From the cell containing the given text, extract its center point as (X, Y) coordinate. 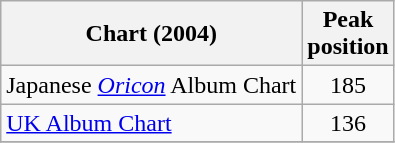
185 (348, 85)
UK Album Chart (152, 123)
Peakposition (348, 34)
Japanese Oricon Album Chart (152, 85)
Chart (2004) (152, 34)
136 (348, 123)
